Pinpoint the cell where the given text exists, returning its (X, Y) midpoint coordinate. 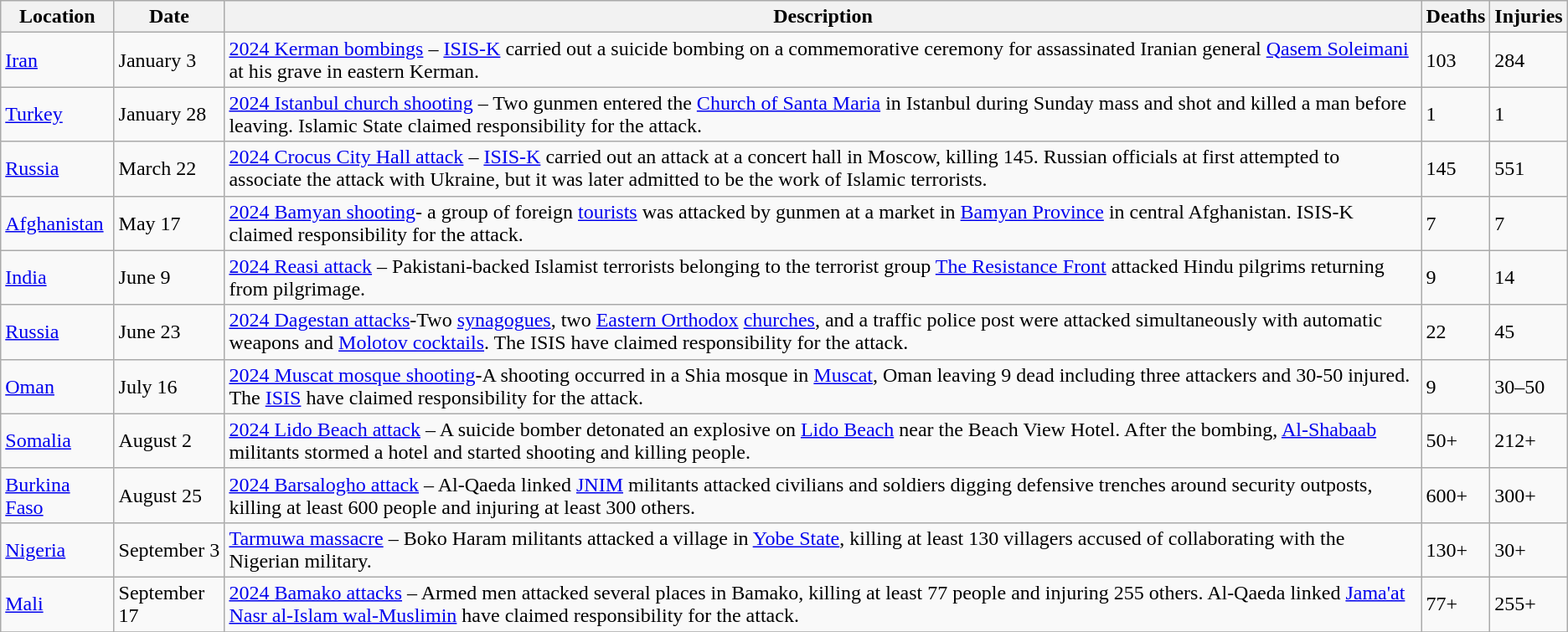
45 (1529, 331)
July 16 (169, 387)
551 (1529, 169)
22 (1456, 331)
284 (1529, 60)
14 (1529, 278)
January 3 (169, 60)
30–50 (1529, 387)
January 28 (169, 114)
Nigeria (57, 549)
August 2 (169, 440)
Iran (57, 60)
Injuries (1529, 17)
Somalia (57, 440)
600+ (1456, 496)
March 22 (169, 169)
30+ (1529, 549)
Turkey (57, 114)
255+ (1529, 604)
June 23 (169, 331)
103 (1456, 60)
77+ (1456, 604)
212+ (1529, 440)
130+ (1456, 549)
Description (823, 17)
Date (169, 17)
300+ (1529, 496)
145 (1456, 169)
June 9 (169, 278)
Burkina Faso (57, 496)
May 17 (169, 223)
August 25 (169, 496)
Mali (57, 604)
Deaths (1456, 17)
Afghanistan (57, 223)
Location (57, 17)
50+ (1456, 440)
September 3 (169, 549)
India (57, 278)
Oman (57, 387)
September 17 (169, 604)
